For the text-containing cell, return its midpoint in (x, y) coordinate format. 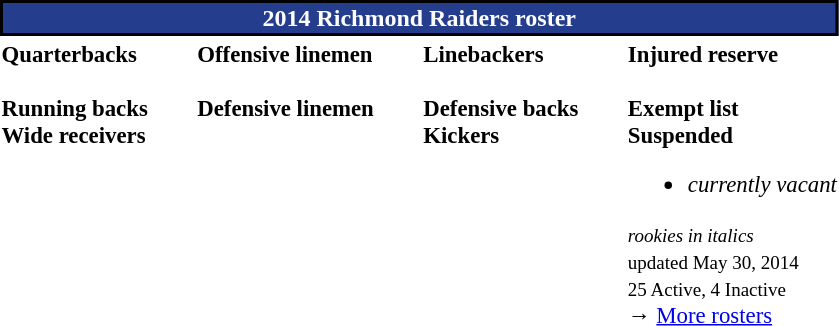
2014 Richmond Raiders roster (419, 18)
